Determine the (x, y) coordinate at the center of the cell enclosing the given text.  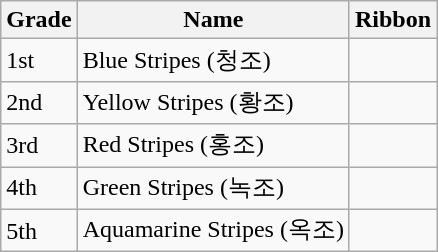
Name (213, 20)
Grade (39, 20)
2nd (39, 102)
1st (39, 60)
Ribbon (392, 20)
Green Stripes (녹조) (213, 188)
4th (39, 188)
Red Stripes (홍조) (213, 146)
Yellow Stripes (황조) (213, 102)
Aquamarine Stripes (옥조) (213, 230)
Blue Stripes (청조) (213, 60)
5th (39, 230)
3rd (39, 146)
